Identify which cell holds the provided text, then report its (x, y) central coordinate. 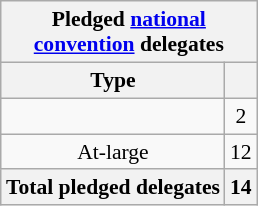
Total pledged delegates (113, 187)
12 (241, 152)
2 (241, 116)
Type (113, 80)
At-large (113, 152)
14 (241, 187)
Pledged nationalconvention delegates (129, 32)
